Extract the [x, y] coordinate from the center of the cell holding the provided text.  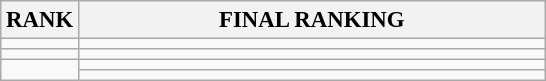
RANK [40, 20]
FINAL RANKING [312, 20]
